Extract the [x, y] coordinate from the center of the cell holding the provided text.  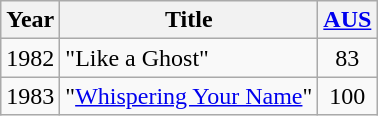
Year [30, 20]
83 [348, 58]
100 [348, 96]
Title [189, 20]
"Whispering Your Name" [189, 96]
1983 [30, 96]
"Like a Ghost" [189, 58]
AUS [348, 20]
1982 [30, 58]
